Determine the [x, y] coordinate at the center of the cell enclosing the given text.  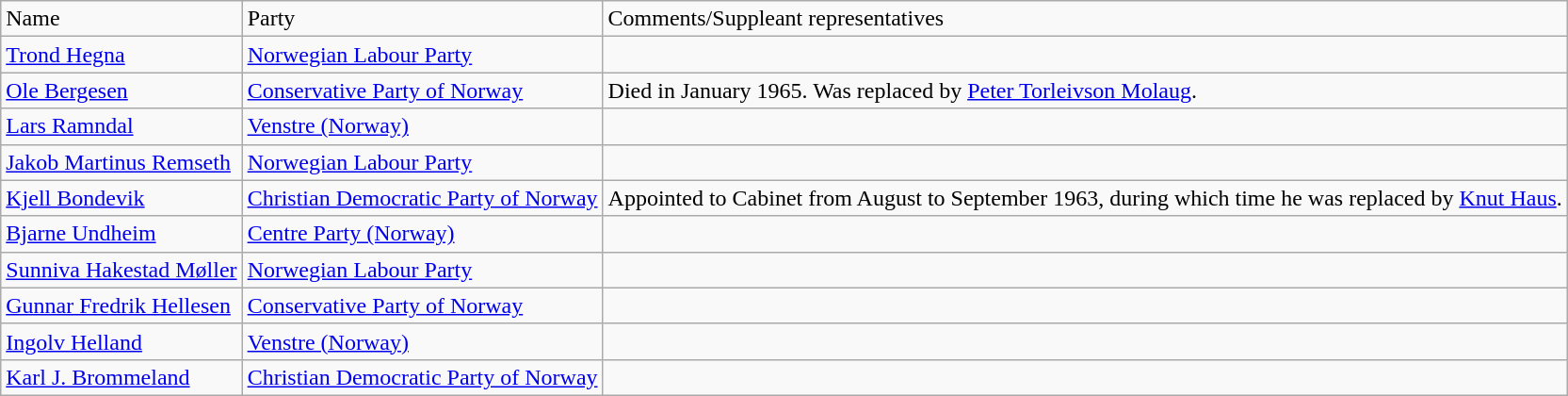
Kjell Bondevik [121, 198]
Trond Hegna [121, 55]
Karl J. Brommeland [121, 377]
Bjarne Undheim [121, 234]
Lars Ramndal [121, 126]
Comments/Suppleant representatives [1085, 19]
Appointed to Cabinet from August to September 1963, during which time he was replaced by Knut Haus. [1085, 198]
Died in January 1965. Was replaced by Peter Torleivson Molaug. [1085, 91]
Jakob Martinus Remseth [121, 162]
Ingolv Helland [121, 341]
Gunnar Fredrik Hellesen [121, 305]
Ole Bergesen [121, 91]
Party [422, 19]
Name [121, 19]
Sunniva Hakestad Møller [121, 270]
Centre Party (Norway) [422, 234]
